Output the (X, Y) coordinate of the center of the cell containing the given text.  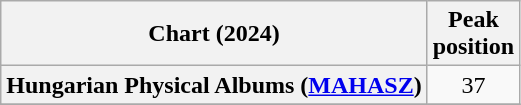
37 (473, 85)
Hungarian Physical Albums (MAHASZ) (214, 85)
Chart (2024) (214, 34)
Peakposition (473, 34)
